Pinpoint the cell where the given text exists, returning its (X, Y) midpoint coordinate. 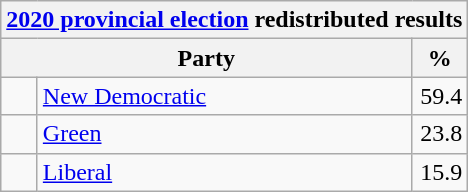
% (440, 58)
Green (224, 134)
2020 provincial election redistributed results (234, 20)
15.9 (440, 172)
Party (206, 58)
New Democratic (224, 96)
59.4 (440, 96)
23.8 (440, 134)
Liberal (224, 172)
